For the text-containing cell, return its midpoint in [x, y] coordinate format. 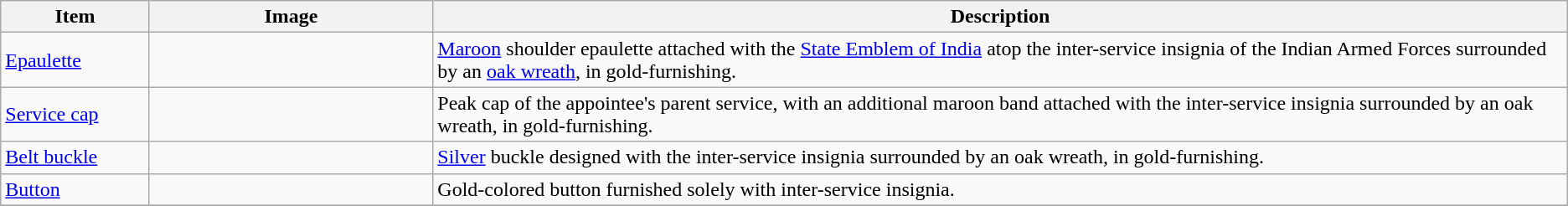
Service cap [75, 114]
Image [291, 17]
Gold-colored button furnished solely with inter-service insignia. [1000, 189]
Belt buckle [75, 157]
Epaulette [75, 60]
Button [75, 189]
Description [1000, 17]
Item [75, 17]
Silver buckle designed with the inter-service insignia surrounded by an oak wreath, in gold-furnishing. [1000, 157]
